Capture the cell that displays the provided text and extract its [x, y] central coordinate. 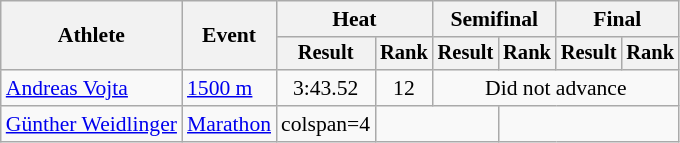
colspan=4 [326, 124]
Marathon [229, 124]
Final [618, 19]
Semifinal [494, 19]
Athlete [92, 36]
Günther Weidlinger [92, 124]
1500 m [229, 88]
3:43.52 [326, 88]
Heat [354, 19]
12 [404, 88]
Did not advance [556, 88]
Andreas Vojta [92, 88]
Event [229, 36]
